Detect which cell encompasses the target text, then output its [X, Y] center coordinate. 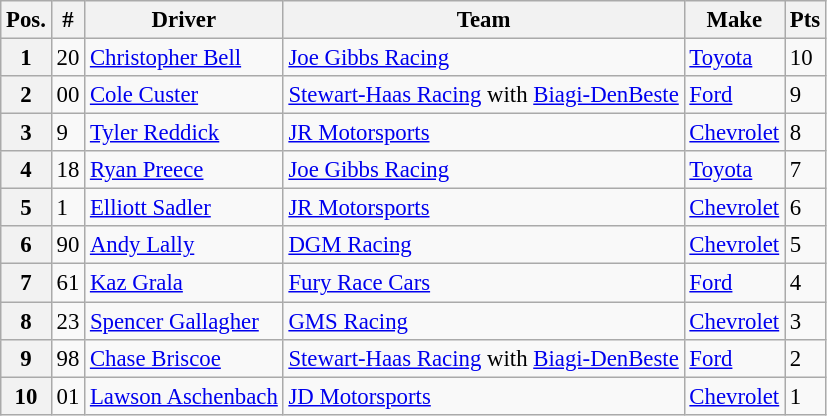
Chase Briscoe [184, 358]
Kaz Grala [184, 283]
JD Motorsports [484, 396]
61 [68, 283]
Pos. [26, 20]
18 [68, 170]
Christopher Bell [184, 58]
Pts [804, 20]
20 [68, 58]
90 [68, 245]
GMS Racing [484, 321]
Spencer Gallagher [184, 321]
Fury Race Cars [484, 283]
Make [734, 20]
Ryan Preece [184, 170]
23 [68, 321]
Driver [184, 20]
# [68, 20]
Cole Custer [184, 95]
Team [484, 20]
Elliott Sadler [184, 208]
01 [68, 396]
Andy Lally [184, 245]
Lawson Aschenbach [184, 396]
98 [68, 358]
00 [68, 95]
DGM Racing [484, 245]
Tyler Reddick [184, 133]
